Scan for the cell matching the given text and deliver its (X, Y) coordinate at center. 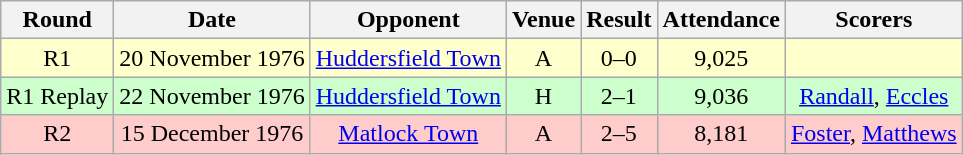
Date (212, 20)
Matlock Town (408, 134)
Venue (543, 20)
0–0 (619, 58)
Opponent (408, 20)
8,181 (721, 134)
2–1 (619, 96)
Scorers (874, 20)
15 December 1976 (212, 134)
Foster, Matthews (874, 134)
Result (619, 20)
9,025 (721, 58)
H (543, 96)
20 November 1976 (212, 58)
R1 (58, 58)
2–5 (619, 134)
Attendance (721, 20)
22 November 1976 (212, 96)
R1 Replay (58, 96)
9,036 (721, 96)
Randall, Eccles (874, 96)
Round (58, 20)
R2 (58, 134)
